Extract the (X, Y) coordinate from the center of the cell holding the provided text.  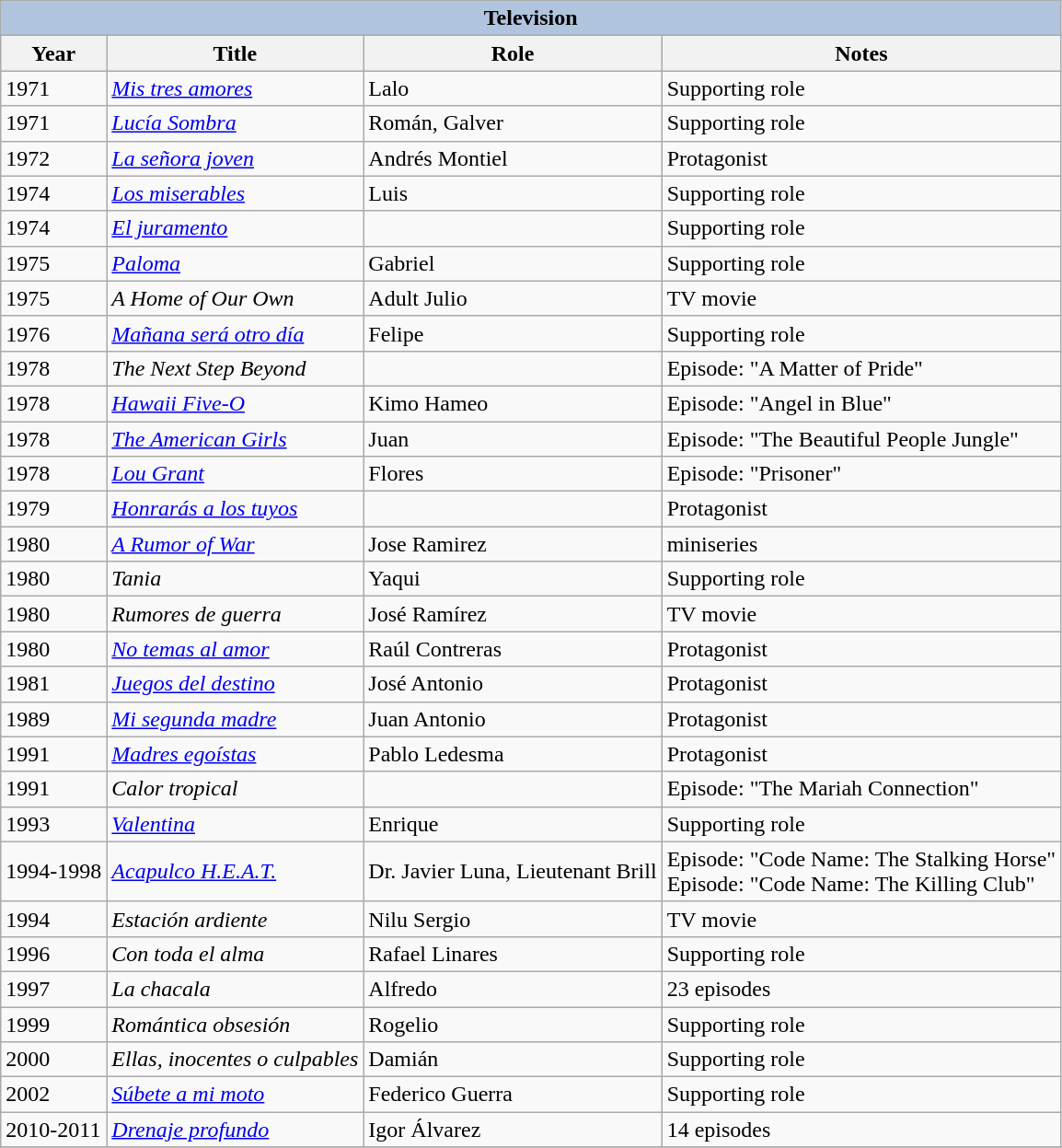
Adult Julio (513, 298)
Federico Guerra (513, 1095)
Los miserables (236, 193)
Yaqui (513, 579)
Enrique (513, 824)
1981 (53, 684)
Title (236, 53)
Juan (513, 439)
Mañana será otro día (236, 333)
23 episodes (861, 989)
Lou Grant (236, 474)
Juegos del destino (236, 684)
Raúl Contreras (513, 649)
1994-1998 (53, 871)
Damián (513, 1060)
Felipe (513, 333)
José Antonio (513, 684)
2000 (53, 1060)
Con toda el alma (236, 954)
Episode: "Code Name: The Stalking Horse"Episode: "Code Name: The Killing Club" (861, 871)
Year (53, 53)
Estación ardiente (236, 919)
1996 (53, 954)
Igor Álvarez (513, 1130)
Lucía Sombra (236, 123)
1989 (53, 719)
La señora joven (236, 158)
1994 (53, 919)
Notes (861, 53)
Alfredo (513, 989)
Mi segunda madre (236, 719)
2010-2011 (53, 1130)
The American Girls (236, 439)
Acapulco H.E.A.T. (236, 871)
Calor tropical (236, 789)
Gabriel (513, 263)
Pablo Ledesma (513, 754)
Lalo (513, 88)
1979 (53, 509)
Honrarás a los tuyos (236, 509)
1976 (53, 333)
Ellas, inocentes o culpables (236, 1060)
A Rumor of War (236, 544)
miniseries (861, 544)
Episode: "A Matter of Pride" (861, 368)
Valentina (236, 824)
1993 (53, 824)
El juramento (236, 228)
2002 (53, 1095)
Episode: "The Mariah Connection" (861, 789)
1999 (53, 1025)
Román, Galver (513, 123)
Rumores de guerra (236, 614)
Jose Ramirez (513, 544)
1972 (53, 158)
Rafael Linares (513, 954)
Role (513, 53)
Luis (513, 193)
Tania (236, 579)
Paloma (236, 263)
Episode: "Angel in Blue" (861, 403)
Andrés Montiel (513, 158)
Hawaii Five-O (236, 403)
Mis tres amores (236, 88)
The Next Step Beyond (236, 368)
Drenaje profundo (236, 1130)
La chacala (236, 989)
Flores (513, 474)
No temas al amor (236, 649)
Juan Antonio (513, 719)
Dr. Javier Luna, Lieutenant Brill (513, 871)
Madres egoístas (236, 754)
Episode: "The Beautiful People Jungle" (861, 439)
A Home of Our Own (236, 298)
14 episodes (861, 1130)
José Ramírez (513, 614)
Episode: "Prisoner" (861, 474)
Romántica obsesión (236, 1025)
Kimo Hameo (513, 403)
Rogelio (513, 1025)
Television (531, 18)
Nilu Sergio (513, 919)
Súbete a mi moto (236, 1095)
1997 (53, 989)
